Return the (x, y) coordinate for the center point of the cell that contains the specified text.  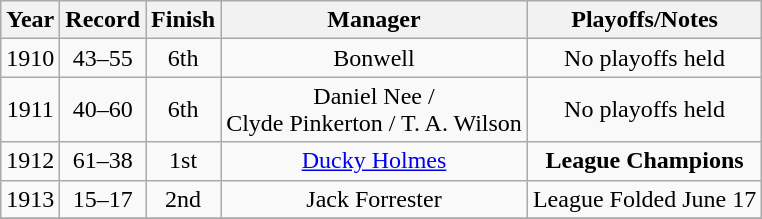
15–17 (103, 199)
Record (103, 20)
2nd (184, 199)
Manager (374, 20)
Daniel Nee /Clyde Pinkerton / T. A. Wilson (374, 110)
43–55 (103, 58)
Ducky Holmes (374, 161)
1912 (30, 161)
1913 (30, 199)
1910 (30, 58)
1st (184, 161)
Playoffs/Notes (644, 20)
Year (30, 20)
1911 (30, 110)
Finish (184, 20)
League Folded June 17 (644, 199)
40–60 (103, 110)
Jack Forrester (374, 199)
61–38 (103, 161)
League Champions (644, 161)
Bonwell (374, 58)
